Provide the (x, y) coordinate of the cell's center where the given text is located.  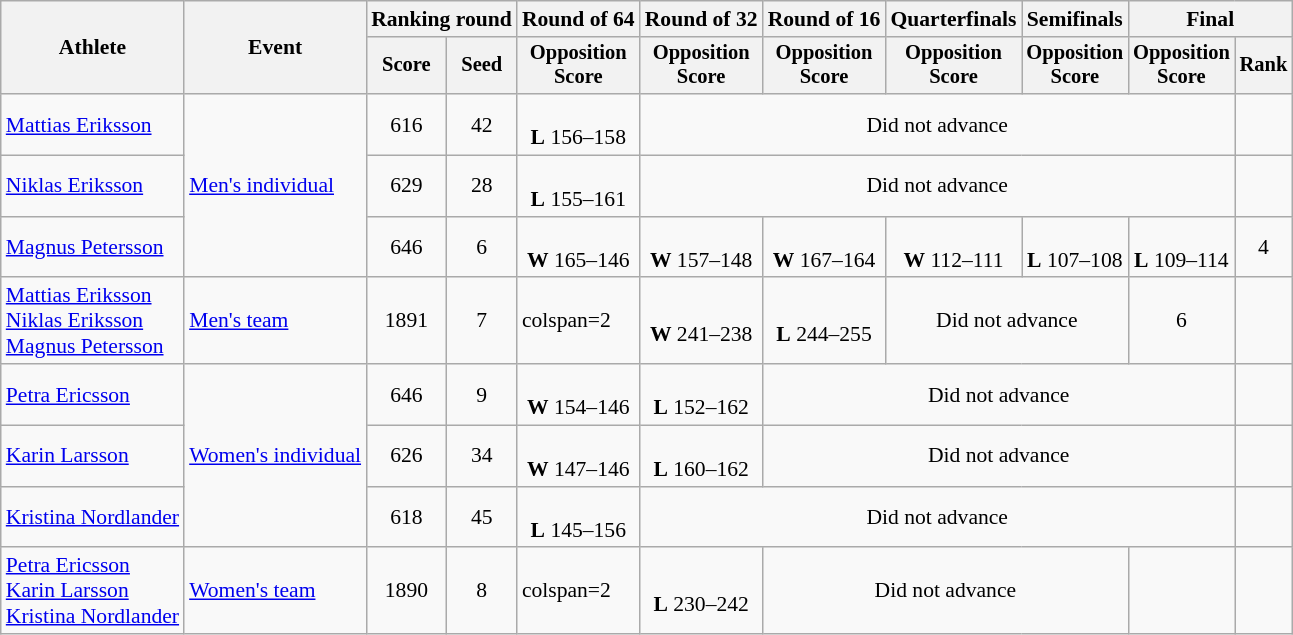
Final (1210, 19)
L 145–156 (578, 518)
Petra Ericsson (92, 394)
Score (406, 66)
Mattias ErikssonNiklas ErikssonMagnus Petersson (92, 322)
618 (406, 518)
Men's team (275, 322)
W 241–238 (702, 322)
W 112–111 (953, 248)
W 147–146 (578, 456)
45 (482, 518)
L 155–161 (578, 186)
4 (1264, 248)
Event (275, 48)
L 107–108 (1076, 248)
Round of 64 (578, 19)
Magnus Petersson (92, 248)
626 (406, 456)
629 (406, 186)
1890 (406, 592)
Kristina Nordlander (92, 518)
L 152–162 (702, 394)
Round of 32 (702, 19)
L 156–158 (578, 124)
Karin Larsson (92, 456)
Mattias Eriksson (92, 124)
34 (482, 456)
8 (482, 592)
1891 (406, 322)
Round of 16 (824, 19)
Niklas Eriksson (92, 186)
W 167–164 (824, 248)
W 154–146 (578, 394)
L 160–162 (702, 456)
28 (482, 186)
Rank (1264, 66)
Ranking round (442, 19)
Women's team (275, 592)
Semifinals (1076, 19)
Petra EricssonKarin LarssonKristina Nordlander (92, 592)
7 (482, 322)
L 109–114 (1182, 248)
Athlete (92, 48)
Women's individual (275, 456)
Seed (482, 66)
W 157–148 (702, 248)
42 (482, 124)
9 (482, 394)
Quarterfinals (953, 19)
L 244–255 (824, 322)
616 (406, 124)
W 165–146 (578, 248)
L 230–242 (702, 592)
Men's individual (275, 186)
